Return the (x, y) coordinate for the center point of the cell that contains the specified text.  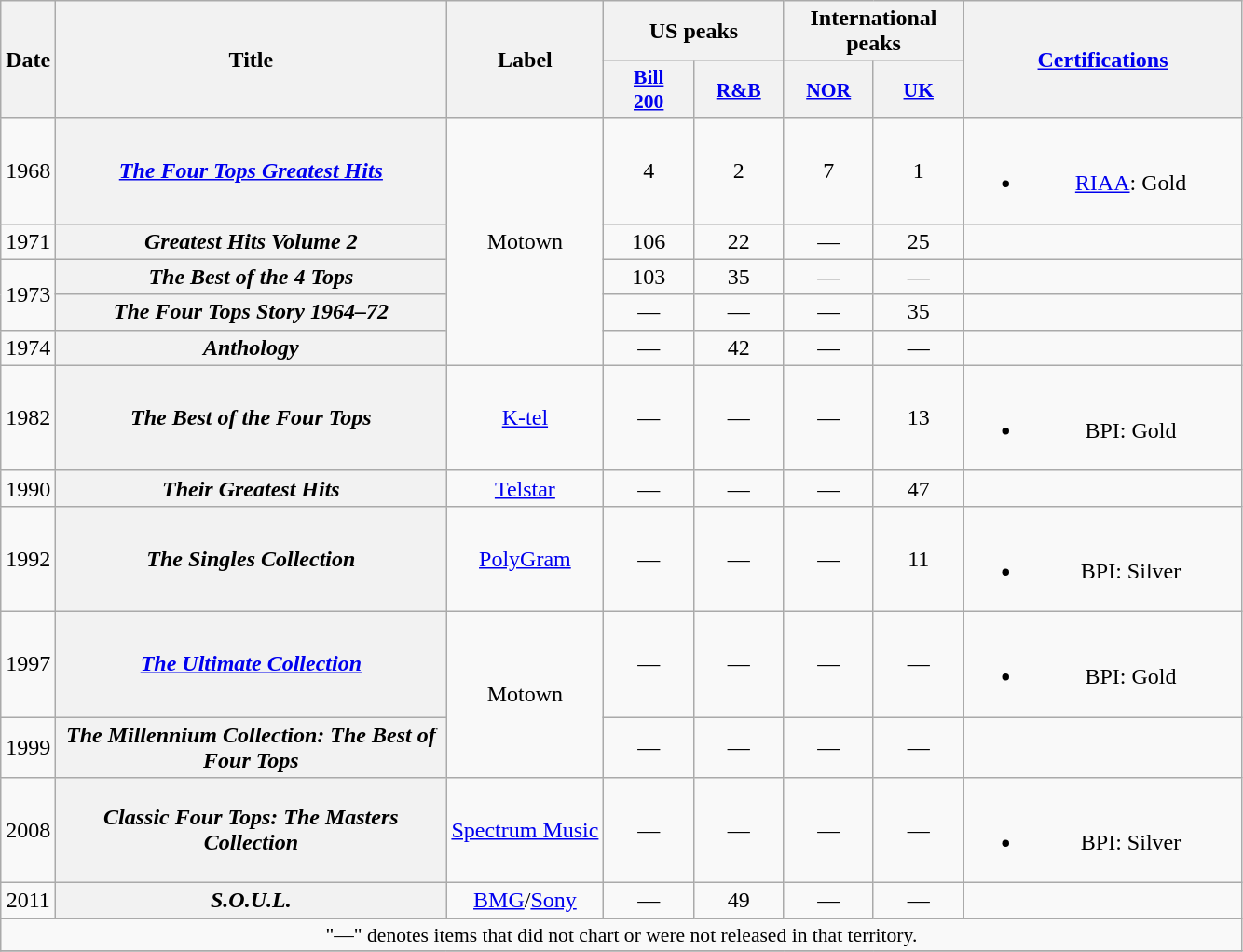
106 (649, 241)
NOR (829, 89)
47 (919, 488)
The Best of the Four Tops (252, 417)
103 (649, 277)
UK (919, 89)
1 (919, 171)
RIAA: Gold (1103, 171)
Title (252, 60)
PolyGram (526, 559)
1982 (28, 417)
Bill200 (649, 89)
25 (919, 241)
Certifications (1103, 60)
4 (649, 171)
22 (738, 241)
US peaks (693, 32)
1999 (28, 747)
The Four Tops Story 1964–72 (252, 312)
The Ultimate Collection (252, 663)
Classic Four Tops: The Masters Collection (252, 831)
"—" denotes items that did not chart or were not released in that territory. (621, 935)
International peaks (874, 32)
BMG/Sony (526, 901)
2 (738, 171)
Anthology (252, 347)
1974 (28, 347)
The Best of the 4 Tops (252, 277)
R&B (738, 89)
1990 (28, 488)
The Singles Collection (252, 559)
42 (738, 347)
1992 (28, 559)
Their Greatest Hits (252, 488)
K-tel (526, 417)
Greatest Hits Volume 2 (252, 241)
2011 (28, 901)
Date (28, 60)
Spectrum Music (526, 831)
The Millennium Collection: The Best of Four Tops (252, 747)
1973 (28, 294)
The Four Tops Greatest Hits (252, 171)
1968 (28, 171)
7 (829, 171)
S.O.U.L. (252, 901)
1971 (28, 241)
Label (526, 60)
13 (919, 417)
1997 (28, 663)
11 (919, 559)
49 (738, 901)
2008 (28, 831)
Telstar (526, 488)
